Output the [x, y] coordinate of the center of the cell containing the given text.  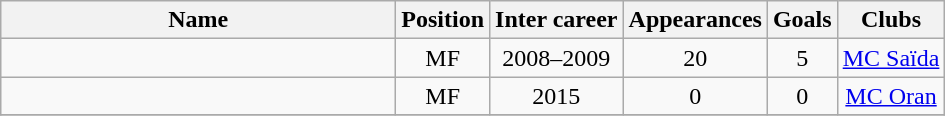
Goals [802, 20]
Appearances [695, 20]
Name [198, 20]
20 [695, 58]
Inter career [556, 20]
Position [443, 20]
5 [802, 58]
MC Oran [891, 96]
2015 [556, 96]
Clubs [891, 20]
MC Saïda [891, 58]
2008–2009 [556, 58]
